Detect which cell encompasses the target text, then output its (X, Y) center coordinate. 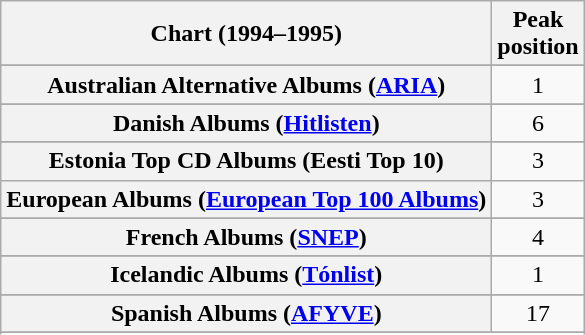
6 (538, 123)
French Albums (SNEP) (246, 237)
17 (538, 313)
Danish Albums (Hitlisten) (246, 123)
Chart (1994–1995) (246, 34)
Icelandic Albums (Tónlist) (246, 275)
Peakposition (538, 34)
Australian Alternative Albums (ARIA) (246, 85)
Estonia Top CD Albums (Eesti Top 10) (246, 161)
Spanish Albums (AFYVE) (246, 313)
European Albums (European Top 100 Albums) (246, 199)
4 (538, 237)
